Capture the cell that displays the provided text and extract its [x, y] central coordinate. 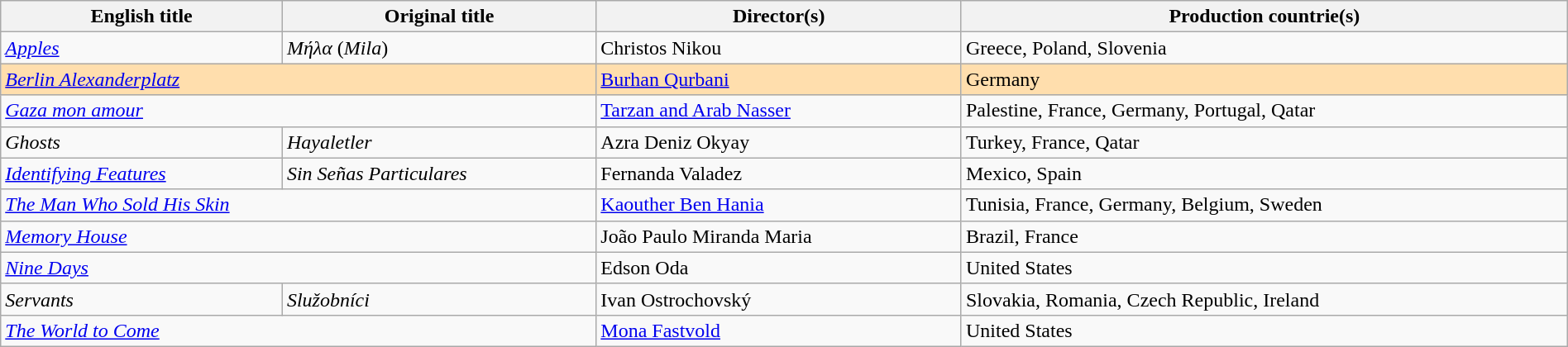
Sin Señas Particulares [438, 173]
Ghosts [142, 142]
Brazil, France [1264, 236]
Christos Nikou [779, 48]
Identifying Features [142, 173]
Burhan Qurbani [779, 79]
Edson Oda [779, 268]
Berlin Alexanderplatz [299, 79]
Original title [438, 17]
Hayaletler [438, 142]
João Paulo Miranda Maria [779, 236]
Fernanda Valadez [779, 173]
Nine Days [299, 268]
Director(s) [779, 17]
Tunisia, France, Germany, Belgium, Sweden [1264, 205]
Služobníci [438, 299]
English title [142, 17]
Greece, Poland, Slovenia [1264, 48]
Turkey, France, Qatar [1264, 142]
Slovakia, Romania, Czech Republic, Ireland [1264, 299]
Mexico, Spain [1264, 173]
Kaouther Ben Hania [779, 205]
The Man Who Sold His Skin [299, 205]
Germany [1264, 79]
Servants [142, 299]
Palestine, France, Germany, Portugal, Qatar [1264, 111]
The World to Come [299, 330]
Apples [142, 48]
Tarzan and Arab Nasser [779, 111]
Memory House [299, 236]
Ivan Ostrochovský [779, 299]
Gaza mon amour [299, 111]
Production countrie(s) [1264, 17]
Azra Deniz Okyay [779, 142]
Μήλα (Mila) [438, 48]
Mona Fastvold [779, 330]
